For the text-containing cell, return its midpoint in [x, y] coordinate format. 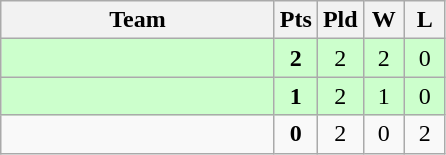
Pts [296, 20]
W [384, 20]
L [424, 20]
Team [138, 20]
Pld [340, 20]
